Determine the (x, y) coordinate at the center of the cell enclosing the given text.  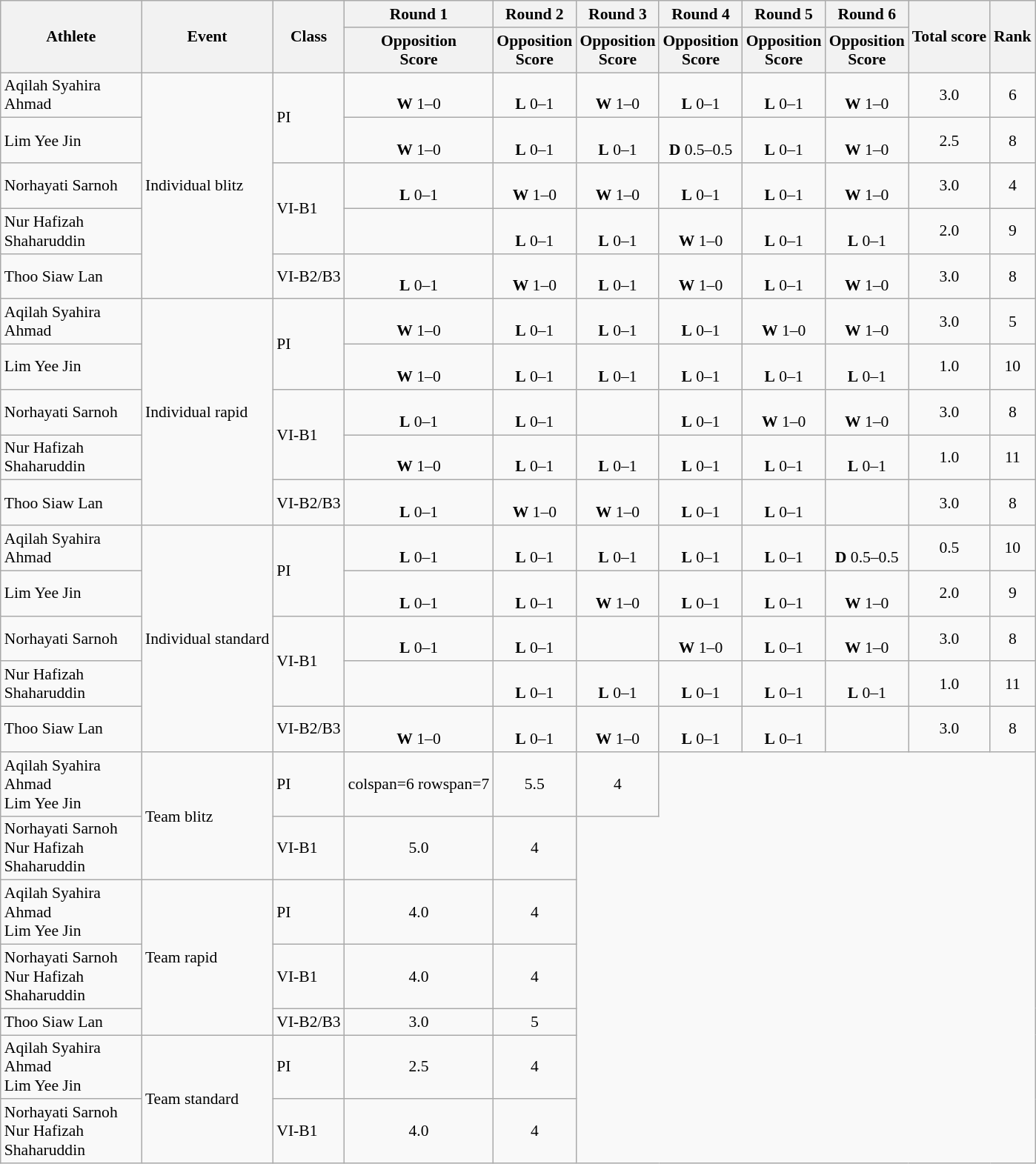
Round 1 (419, 14)
Team rapid (207, 957)
6 (1012, 95)
Round 5 (784, 14)
Round 4 (700, 14)
colspan=6 rowspan=7 (419, 784)
0.5 (949, 548)
Athlete (71, 37)
Individual rapid (207, 413)
Individual standard (207, 639)
Class (308, 37)
5.5 (534, 784)
Team standard (207, 1100)
Norhayati Sarnoh Nur Hafizah Shaharuddin (71, 1132)
Event (207, 37)
5.0 (419, 848)
Round 3 (617, 14)
Round 2 (534, 14)
Rank (1012, 37)
Round 6 (867, 14)
Total score (949, 37)
Individual blitz (207, 186)
Team blitz (207, 817)
